Provide the [x, y] coordinate of the cell's center where the given text is located.  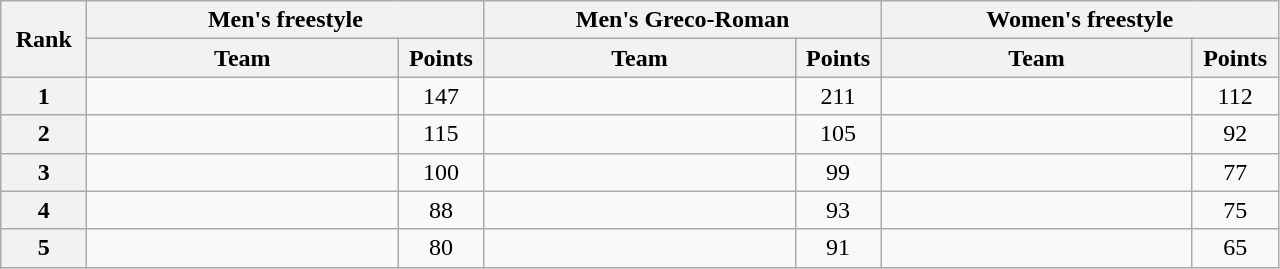
80 [441, 248]
Women's freestyle [1080, 20]
93 [838, 210]
Rank [44, 39]
5 [44, 248]
3 [44, 172]
115 [441, 134]
1 [44, 96]
Men's freestyle [286, 20]
100 [441, 172]
65 [1235, 248]
147 [441, 96]
75 [1235, 210]
211 [838, 96]
Men's Greco-Roman [682, 20]
91 [838, 248]
105 [838, 134]
77 [1235, 172]
88 [441, 210]
112 [1235, 96]
2 [44, 134]
4 [44, 210]
99 [838, 172]
92 [1235, 134]
